Capture the cell that displays the provided text and extract its [x, y] central coordinate. 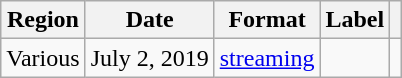
Label [355, 20]
Region [43, 20]
Format [267, 20]
Date [150, 20]
July 2, 2019 [150, 58]
streaming [267, 58]
Various [43, 58]
